Locate the cell with the specified text and output its [X, Y] center coordinate. 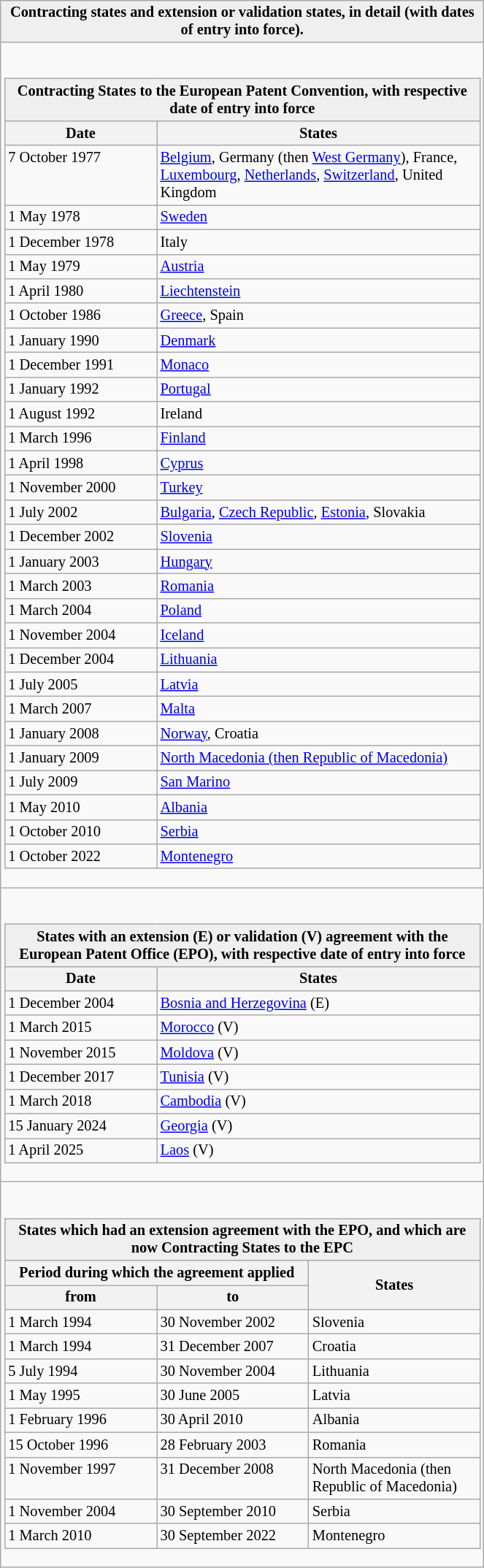
31 December 2007 [233, 1347]
Bulgaria, Czech Republic, Estonia, Slovakia [318, 513]
1 May 1979 [80, 267]
1 December 2017 [80, 1077]
Poland [318, 611]
to [233, 1298]
15 January 2024 [80, 1126]
Denmark [318, 340]
Norway, Croatia [318, 734]
1 July 2002 [80, 513]
Iceland [318, 635]
30 September 2022 [233, 1536]
1 April 1998 [80, 463]
Morocco (V) [318, 1028]
1 January 2008 [80, 734]
Portugal [318, 389]
Malta [318, 709]
1 April 2025 [80, 1151]
Austria [318, 267]
San Marino [318, 783]
Period during which the agreement applied [156, 1273]
1 August 1992 [80, 414]
1 March 2007 [80, 709]
Bosnia and Herzegovina (E) [318, 1003]
Liechtenstein [318, 291]
1 May 2010 [80, 807]
1 March 2003 [80, 586]
Tunisia (V) [318, 1077]
1 March 2015 [80, 1028]
1 January 1990 [80, 340]
Finland [318, 439]
Contracting States to the European Patent Convention, with respective date of entry into force [242, 100]
Cyprus [318, 463]
30 April 2010 [233, 1420]
1 November 2015 [80, 1052]
Contracting states and extension or validation states, in detail (with dates of entry into force). [242, 21]
1 December 1991 [80, 365]
1 January 2003 [80, 562]
1 March 2018 [80, 1101]
States which had an extension agreement with the EPO, and which are now Contracting States to the EPC [242, 1239]
1 October 2022 [80, 857]
Belgium, Germany (then West Germany), France, Luxembourg, Netherlands, Switzerland, United Kingdom [318, 175]
1 January 2009 [80, 758]
Georgia (V) [318, 1126]
Ireland [318, 414]
30 November 2004 [233, 1372]
5 July 1994 [80, 1372]
1 November 1997 [80, 1478]
31 December 2008 [233, 1478]
1 March 2004 [80, 611]
Cambodia (V) [318, 1101]
Monaco [318, 365]
States with an extension (E) or validation (V) agreement with the European Patent Office (EPO), with respective date of entry into force [242, 945]
7 October 1977 [80, 175]
1 October 1986 [80, 315]
Hungary [318, 562]
30 September 2010 [233, 1512]
1 April 1980 [80, 291]
1 May 1978 [80, 218]
1 December 2002 [80, 537]
Sweden [318, 218]
1 July 2005 [80, 684]
28 February 2003 [233, 1445]
1 October 2010 [80, 832]
Greece, Spain [318, 315]
1 March 1996 [80, 439]
1 December 1978 [80, 242]
Turkey [318, 488]
1 March 2010 [80, 1536]
1 February 1996 [80, 1420]
Italy [318, 242]
Croatia [394, 1347]
30 June 2005 [233, 1396]
1 January 1992 [80, 389]
from [80, 1298]
1 November 2000 [80, 488]
Moldova (V) [318, 1052]
30 November 2002 [233, 1322]
Laos (V) [318, 1151]
1 May 1995 [80, 1396]
15 October 1996 [80, 1445]
1 July 2009 [80, 783]
